Search for the cell housing the specified text and yield its [X, Y] center coordinate. 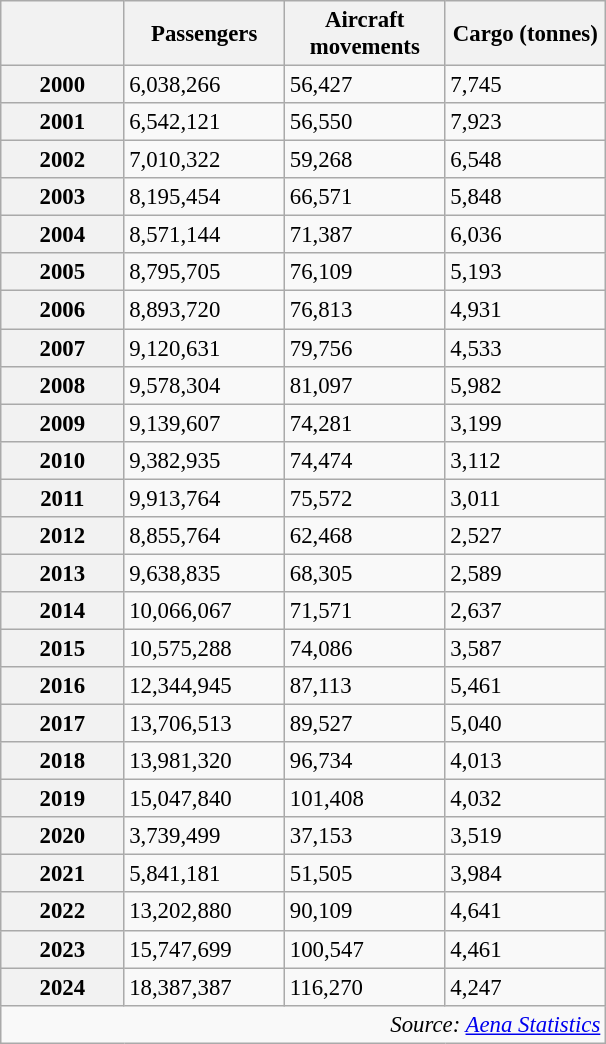
2022 [62, 912]
3,011 [526, 498]
7,745 [526, 85]
3,587 [526, 648]
4,032 [526, 799]
6,038,266 [204, 85]
2023 [62, 949]
2015 [62, 648]
4,641 [526, 912]
5,841,181 [204, 874]
3,739,499 [204, 836]
2001 [62, 122]
10,575,288 [204, 648]
101,408 [364, 799]
79,756 [364, 348]
76,109 [364, 273]
2,637 [526, 611]
2,589 [526, 573]
2013 [62, 573]
4,461 [526, 949]
2011 [62, 498]
2021 [62, 874]
5,982 [526, 385]
75,572 [364, 498]
2007 [62, 348]
76,813 [364, 310]
87,113 [364, 686]
7,923 [526, 122]
9,382,935 [204, 460]
3,984 [526, 874]
9,913,764 [204, 498]
116,270 [364, 987]
9,638,835 [204, 573]
2003 [62, 197]
15,747,699 [204, 949]
74,281 [364, 423]
5,848 [526, 197]
56,550 [364, 122]
9,578,304 [204, 385]
2019 [62, 799]
9,139,607 [204, 423]
2017 [62, 724]
74,474 [364, 460]
2020 [62, 836]
8,893,720 [204, 310]
9,120,631 [204, 348]
10,066,067 [204, 611]
71,387 [364, 235]
2005 [62, 273]
62,468 [364, 536]
2000 [62, 85]
5,461 [526, 686]
13,202,880 [204, 912]
Aircraft movements [364, 34]
3,519 [526, 836]
74,086 [364, 648]
Source: Aena Statistics [304, 1024]
100,547 [364, 949]
5,040 [526, 724]
2008 [62, 385]
37,153 [364, 836]
2004 [62, 235]
3,199 [526, 423]
Passengers [204, 34]
18,387,387 [204, 987]
2018 [62, 761]
6,036 [526, 235]
2024 [62, 987]
13,706,513 [204, 724]
6,542,121 [204, 122]
4,013 [526, 761]
81,097 [364, 385]
2010 [62, 460]
68,305 [364, 573]
8,795,705 [204, 273]
2009 [62, 423]
2016 [62, 686]
66,571 [364, 197]
8,571,144 [204, 235]
71,571 [364, 611]
90,109 [364, 912]
51,505 [364, 874]
13,981,320 [204, 761]
7,010,322 [204, 160]
3,112 [526, 460]
Cargo (tonnes) [526, 34]
2002 [62, 160]
15,047,840 [204, 799]
4,931 [526, 310]
2,527 [526, 536]
59,268 [364, 160]
56,427 [364, 85]
8,855,764 [204, 536]
2014 [62, 611]
6,548 [526, 160]
12,344,945 [204, 686]
96,734 [364, 761]
8,195,454 [204, 197]
4,533 [526, 348]
4,247 [526, 987]
2006 [62, 310]
5,193 [526, 273]
89,527 [364, 724]
2012 [62, 536]
